Return the [x, y] coordinate for the center point of the cell that contains the specified text.  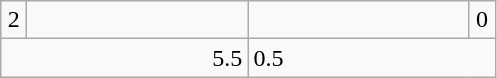
2 [14, 20]
0.5 [372, 58]
5.5 [124, 58]
0 [482, 20]
